Extract the (x, y) coordinate from the center of the cell holding the provided text.  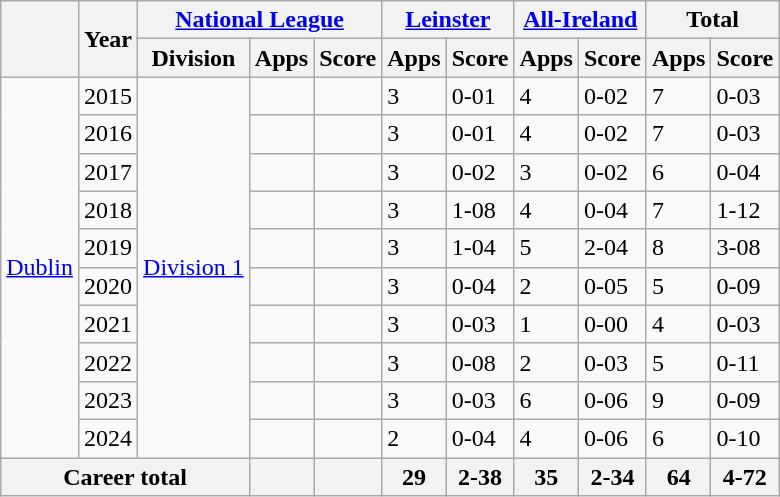
35 (546, 477)
8 (678, 248)
2018 (108, 210)
2024 (108, 438)
0-11 (745, 362)
4-72 (745, 477)
0-10 (745, 438)
Division 1 (194, 268)
2023 (108, 400)
0-05 (612, 286)
2016 (108, 134)
2017 (108, 172)
2-34 (612, 477)
National League (260, 20)
0-08 (480, 362)
Year (108, 39)
2015 (108, 96)
Division (194, 58)
2022 (108, 362)
3-08 (745, 248)
1-04 (480, 248)
Dublin (40, 268)
2020 (108, 286)
2019 (108, 248)
1 (546, 324)
9 (678, 400)
Leinster (448, 20)
0-00 (612, 324)
Career total (126, 477)
2-38 (480, 477)
64 (678, 477)
29 (414, 477)
1-08 (480, 210)
Total (712, 20)
1-12 (745, 210)
2-04 (612, 248)
2021 (108, 324)
All-Ireland (580, 20)
